Pinpoint the cell where the given text exists, returning its (x, y) midpoint coordinate. 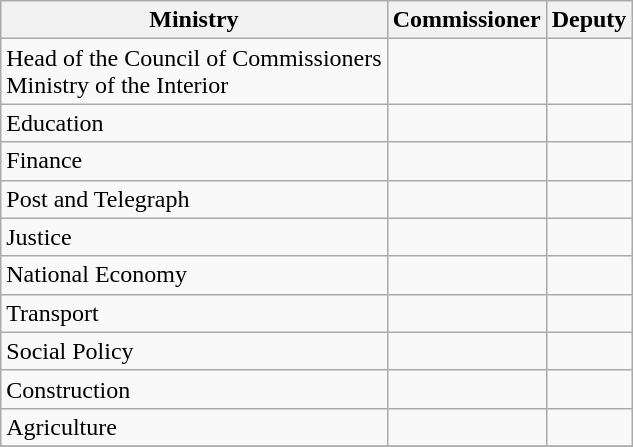
National Economy (194, 275)
Transport (194, 313)
Commissioner (466, 20)
Ministry (194, 20)
Deputy (589, 20)
Construction (194, 389)
Social Policy (194, 351)
Education (194, 123)
Agriculture (194, 427)
Justice (194, 237)
Post and Telegraph (194, 199)
Head of the Council of CommissionersMinistry of the Interior (194, 72)
Finance (194, 161)
